Return [X, Y] of the center of cell containing provided text 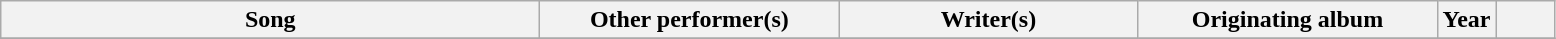
Year [1466, 20]
Writer(s) [988, 20]
Originating album [1288, 20]
Other performer(s) [690, 20]
Song [270, 20]
